Determine the (x, y) coordinate at the center of the cell enclosing the given text.  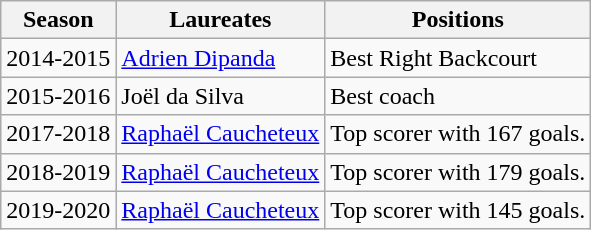
Laureates (220, 20)
2014-2015 (58, 58)
Best coach (458, 96)
2018-2019 (58, 172)
2017-2018 (58, 134)
2019-2020 (58, 210)
Top scorer with 179 goals. (458, 172)
Top scorer with 167 goals. (458, 134)
2015-2016 (58, 96)
Positions (458, 20)
Season (58, 20)
Best Right Backcourt (458, 58)
Adrien Dipanda (220, 58)
Top scorer with 145 goals. (458, 210)
Joël da Silva (220, 96)
